Detect which cell encompasses the target text, then output its [X, Y] center coordinate. 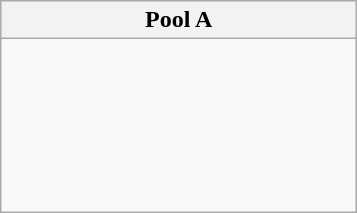
Pool A [179, 20]
